Locate the cell with the specified text and output its (X, Y) center coordinate. 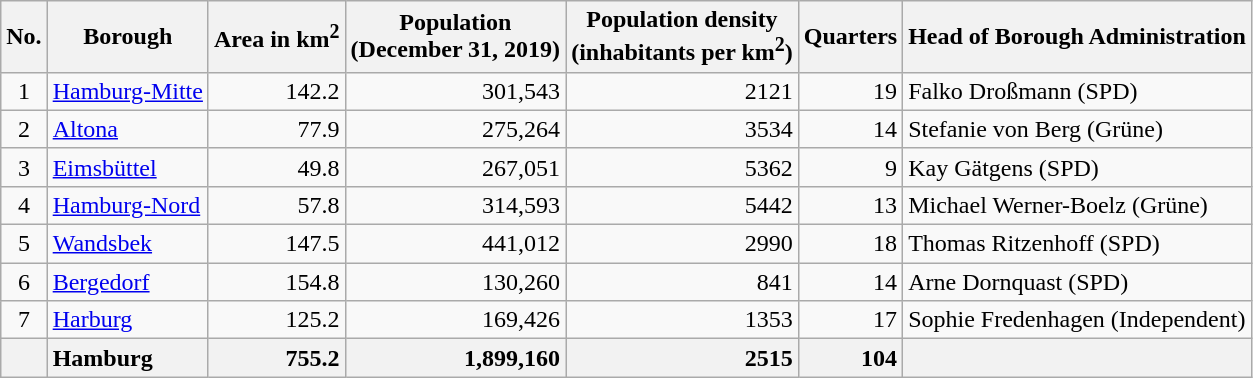
Michael Werner-Boelz (Grüne) (1078, 205)
147.5 (276, 244)
Eimsbüttel (128, 167)
Hamburg-Mitte (128, 91)
Sophie Fredenhagen (Independent) (1078, 320)
Borough (128, 37)
841 (682, 282)
2515 (682, 358)
13 (850, 205)
Hamburg-Nord (128, 205)
17 (850, 320)
154.8 (276, 282)
5362 (682, 167)
2121 (682, 91)
301,543 (456, 91)
1,899,160 (456, 358)
275,264 (456, 129)
Bergedorf (128, 282)
3534 (682, 129)
77.9 (276, 129)
755.2 (276, 358)
441,012 (456, 244)
5 (24, 244)
1353 (682, 320)
Area in km2 (276, 37)
49.8 (276, 167)
Quarters (850, 37)
2 (24, 129)
142.2 (276, 91)
Stefanie von Berg (Grüne) (1078, 129)
1 (24, 91)
Wandsbek (128, 244)
Head of Borough Administration (1078, 37)
6 (24, 282)
Thomas Ritzenhoff (SPD) (1078, 244)
9 (850, 167)
5442 (682, 205)
130,260 (456, 282)
125.2 (276, 320)
57.8 (276, 205)
314,593 (456, 205)
18 (850, 244)
Harburg (128, 320)
2990 (682, 244)
No. (24, 37)
Falko Droßmann (SPD) (1078, 91)
104 (850, 358)
4 (24, 205)
Kay Gätgens (SPD) (1078, 167)
Population density(inhabitants per km2) (682, 37)
Population(December 31, 2019) (456, 37)
Arne Dornquast (SPD) (1078, 282)
267,051 (456, 167)
3 (24, 167)
169,426 (456, 320)
19 (850, 91)
Hamburg (128, 358)
Altona (128, 129)
7 (24, 320)
